Return (x, y) of the center of cell containing provided text 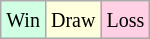
Win (24, 20)
Loss (126, 20)
Draw (72, 20)
